Find where the given text appears and provide that cell's center as (X, Y) coordinate. 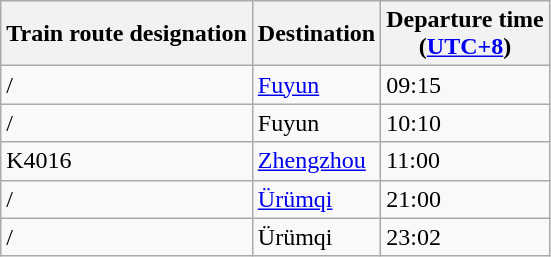
21:00 (466, 199)
K4016 (127, 161)
Destination (316, 34)
23:02 (466, 237)
09:15 (466, 85)
10:10 (466, 123)
Zhengzhou (316, 161)
Train route designation (127, 34)
11:00 (466, 161)
Departure time(UTC+8) (466, 34)
